From the cell containing the given text, extract its center point as (X, Y) coordinate. 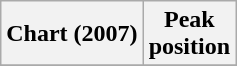
Chart (2007) (72, 34)
Peakposition (189, 34)
